Capture the cell that displays the provided text and extract its (X, Y) central coordinate. 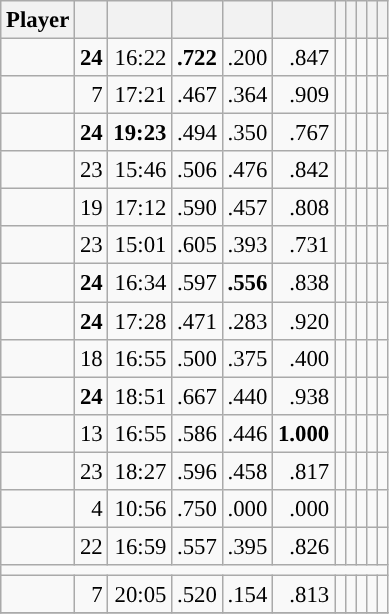
18:51 (140, 396)
.283 (247, 321)
.364 (247, 95)
16:22 (140, 58)
.731 (304, 245)
.586 (197, 433)
16:34 (140, 283)
.605 (197, 245)
.440 (247, 396)
.506 (197, 170)
.838 (304, 283)
.817 (304, 471)
4 (92, 509)
.842 (304, 170)
.494 (197, 133)
.476 (247, 170)
.458 (247, 471)
.154 (247, 594)
.667 (197, 396)
17:21 (140, 95)
17:12 (140, 208)
.847 (304, 58)
22 (92, 546)
.813 (304, 594)
.520 (197, 594)
.500 (197, 358)
.808 (304, 208)
.200 (247, 58)
.722 (197, 58)
.400 (304, 358)
.467 (197, 95)
.556 (247, 283)
.597 (197, 283)
10:56 (140, 509)
.920 (304, 321)
.395 (247, 546)
19 (92, 208)
1.000 (304, 433)
.590 (197, 208)
17:28 (140, 321)
18 (92, 358)
16:59 (140, 546)
.767 (304, 133)
.909 (304, 95)
.375 (247, 358)
13 (92, 433)
.471 (197, 321)
19:23 (140, 133)
20:05 (140, 594)
18:27 (140, 471)
.938 (304, 396)
.393 (247, 245)
.350 (247, 133)
15:01 (140, 245)
Player (38, 20)
.750 (197, 509)
.557 (197, 546)
.596 (197, 471)
.826 (304, 546)
15:46 (140, 170)
.457 (247, 208)
.446 (247, 433)
